For the text-containing cell, return its midpoint in (x, y) coordinate format. 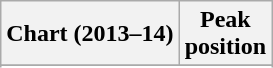
Peakposition (225, 34)
Chart (2013–14) (90, 34)
